Extract the [x, y] coordinate from the center of the cell holding the provided text.  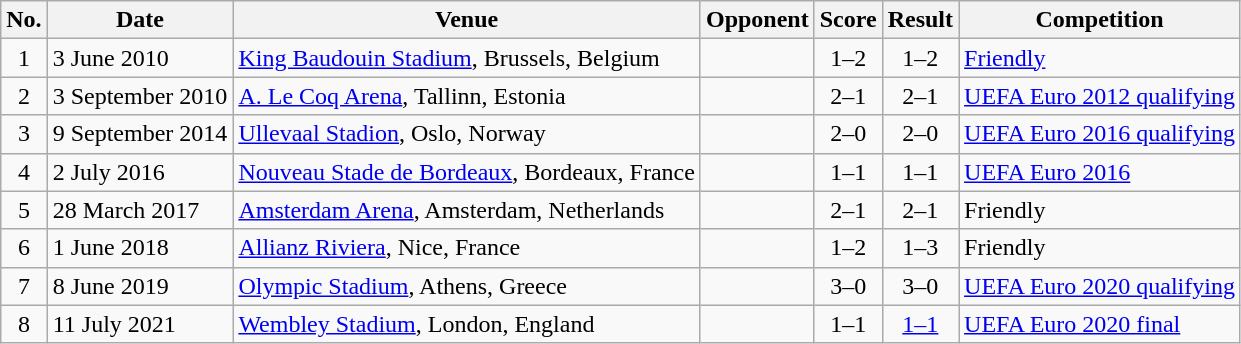
UEFA Euro 2020 final [1100, 324]
UEFA Euro 2020 qualifying [1100, 286]
1 June 2018 [140, 248]
4 [24, 172]
Venue [467, 20]
Competition [1100, 20]
28 March 2017 [140, 210]
3 June 2010 [140, 58]
UEFA Euro 2016 [1100, 172]
11 July 2021 [140, 324]
Ullevaal Stadion, Oslo, Norway [467, 134]
Opponent [757, 20]
No. [24, 20]
Wembley Stadium, London, England [467, 324]
2 July 2016 [140, 172]
1–3 [920, 248]
8 June 2019 [140, 286]
3 September 2010 [140, 96]
2 [24, 96]
Nouveau Stade de Bordeaux, Bordeaux, France [467, 172]
6 [24, 248]
Date [140, 20]
Olympic Stadium, Athens, Greece [467, 286]
9 September 2014 [140, 134]
1 [24, 58]
UEFA Euro 2016 qualifying [1100, 134]
King Baudouin Stadium, Brussels, Belgium [467, 58]
7 [24, 286]
Result [920, 20]
5 [24, 210]
3 [24, 134]
Score [848, 20]
UEFA Euro 2012 qualifying [1100, 96]
8 [24, 324]
Allianz Riviera, Nice, France [467, 248]
A. Le Coq Arena, Tallinn, Estonia [467, 96]
Amsterdam Arena, Amsterdam, Netherlands [467, 210]
